Determine the (x, y) coordinate at the center of the cell enclosing the given text.  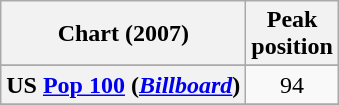
Peakposition (292, 34)
Chart (2007) (124, 34)
US Pop 100 (Billboard) (124, 85)
94 (292, 85)
